Determine the (X, Y) coordinate at the center of the cell enclosing the given text.  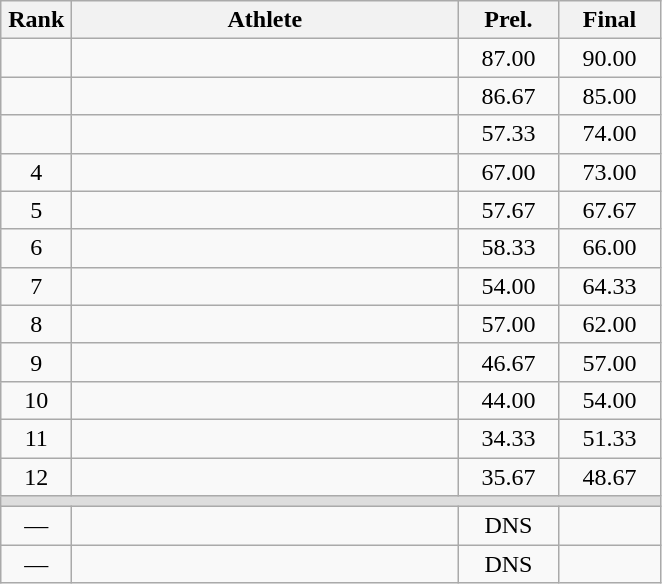
48.67 (610, 477)
7 (36, 286)
Rank (36, 20)
90.00 (610, 58)
73.00 (610, 172)
44.00 (508, 400)
57.67 (508, 210)
57.33 (508, 134)
10 (36, 400)
Prel. (508, 20)
8 (36, 324)
58.33 (508, 248)
Athlete (265, 20)
34.33 (508, 438)
86.67 (508, 96)
11 (36, 438)
46.67 (508, 362)
5 (36, 210)
87.00 (508, 58)
35.67 (508, 477)
6 (36, 248)
4 (36, 172)
62.00 (610, 324)
9 (36, 362)
67.67 (610, 210)
74.00 (610, 134)
66.00 (610, 248)
67.00 (508, 172)
Final (610, 20)
64.33 (610, 286)
12 (36, 477)
85.00 (610, 96)
51.33 (610, 438)
